Determine the [x, y] coordinate at the center of the cell enclosing the given text.  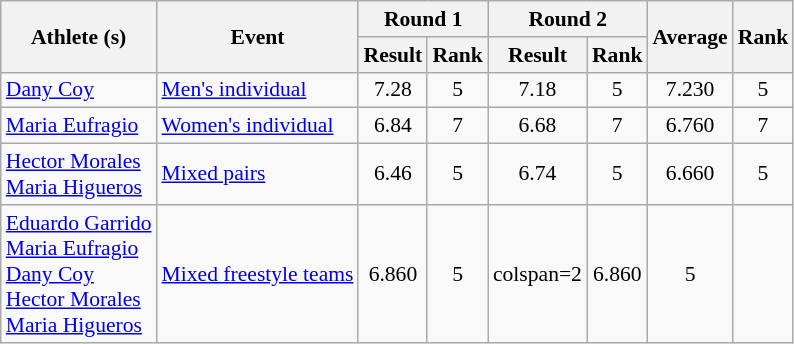
Eduardo GarridoMaria EufragioDany CoyHector MoralesMaria Higueros [79, 274]
Average [690, 36]
Mixed freestyle teams [258, 274]
6.46 [392, 174]
colspan=2 [538, 274]
Round 1 [422, 19]
6.84 [392, 126]
Men's individual [258, 90]
6.660 [690, 174]
Round 2 [568, 19]
Dany Coy [79, 90]
6.74 [538, 174]
6.68 [538, 126]
Hector MoralesMaria Higueros [79, 174]
Athlete (s) [79, 36]
Women's individual [258, 126]
7.28 [392, 90]
Maria Eufragio [79, 126]
Event [258, 36]
Mixed pairs [258, 174]
6.760 [690, 126]
7.18 [538, 90]
7.230 [690, 90]
